Provide the [X, Y] coordinate of the cell's center where the given text is located.  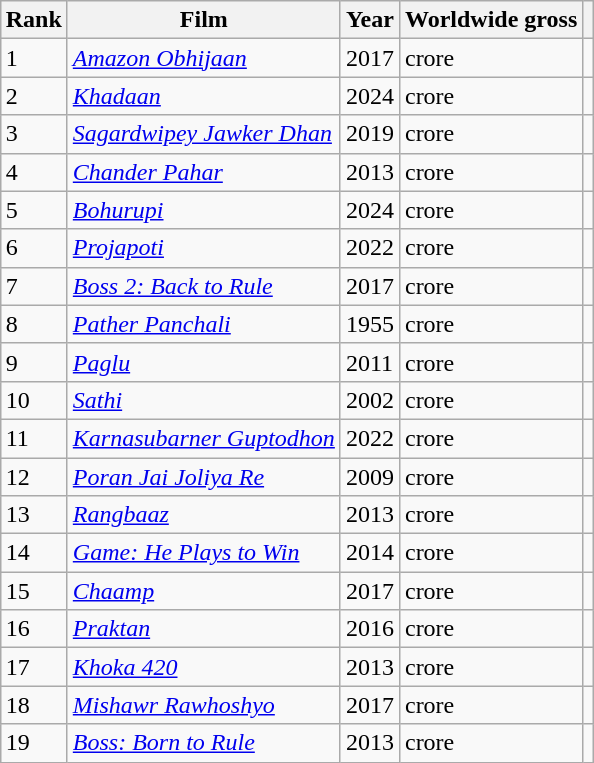
Bohurupi [204, 210]
15 [34, 591]
Boss: Born to Rule [204, 743]
17 [34, 667]
19 [34, 743]
Poran Jai Joliya Re [204, 477]
Praktan [204, 629]
18 [34, 705]
2019 [370, 134]
Chander Pahar [204, 172]
2011 [370, 362]
Pather Panchali [204, 324]
Game: He Plays to Win [204, 553]
Chaamp [204, 591]
Worldwide gross [490, 20]
Karnasubarner Guptodhon [204, 438]
Projapoti [204, 248]
2002 [370, 400]
10 [34, 400]
Sagardwipey Jawker Dhan [204, 134]
Rangbaaz [204, 515]
3 [34, 134]
1955 [370, 324]
14 [34, 553]
2016 [370, 629]
6 [34, 248]
11 [34, 438]
7 [34, 286]
Rank [34, 20]
2 [34, 96]
Khoka 420 [204, 667]
Year [370, 20]
Sathi [204, 400]
8 [34, 324]
Khadaan [204, 96]
Film [204, 20]
2009 [370, 477]
Paglu [204, 362]
Boss 2: Back to Rule [204, 286]
Mishawr Rawhoshyo [204, 705]
12 [34, 477]
9 [34, 362]
5 [34, 210]
1 [34, 58]
13 [34, 515]
Amazon Obhijaan [204, 58]
4 [34, 172]
2014 [370, 553]
16 [34, 629]
